Capture the cell that displays the provided text and extract its [x, y] central coordinate. 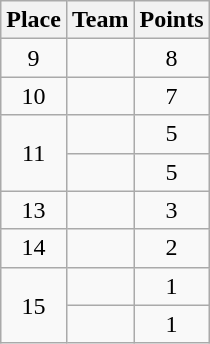
9 [34, 58]
13 [34, 210]
Team [100, 20]
15 [34, 305]
11 [34, 153]
14 [34, 248]
3 [172, 210]
10 [34, 96]
8 [172, 58]
Points [172, 20]
2 [172, 248]
Place [34, 20]
7 [172, 96]
